Find where the given text appears and provide that cell's center as [X, Y] coordinate. 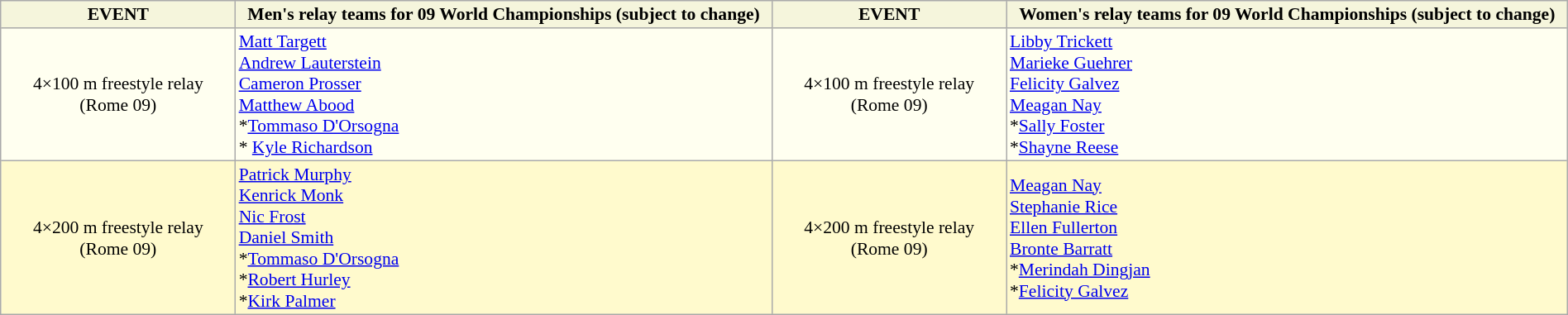
Women's relay teams for 09 World Championships (subject to change) [1287, 15]
Patrick Murphy Kenrick Monk Nic Frost Daniel Smith *Tommaso D'Orsogna *Robert Hurley *Kirk Palmer [504, 237]
Matt Targett Andrew Lauterstein Cameron Prosser Matthew Abood *Tommaso D'Orsogna * Kyle Richardson [504, 94]
Libby Trickett Marieke Guehrer Felicity Galvez Meagan Nay *Sally Foster *Shayne Reese [1287, 94]
Men's relay teams for 09 World Championships (subject to change) [504, 15]
Meagan Nay Stephanie Rice Ellen Fullerton Bronte Barratt *Merindah Dingjan *Felicity Galvez [1287, 237]
